Search for the cell housing the specified text and yield its (x, y) center coordinate. 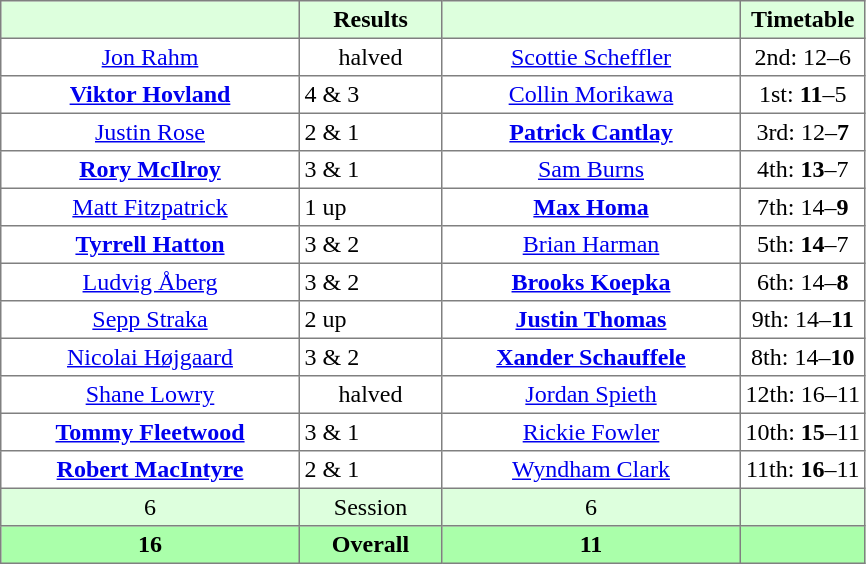
Results (370, 20)
Jordan Spieth (591, 395)
Xander Schauffele (591, 357)
Session (370, 507)
Justin Thomas (591, 320)
Brian Harman (591, 245)
4th: 13–7 (802, 170)
10th: 15–11 (802, 432)
Tommy Fleetwood (150, 432)
Rory McIlroy (150, 170)
Jon Rahm (150, 57)
8th: 14–10 (802, 357)
7th: 14–9 (802, 207)
Viktor Hovland (150, 95)
Patrick Cantlay (591, 132)
Wyndham Clark (591, 470)
Robert MacIntyre (150, 470)
3rd: 12–7 (802, 132)
2 up (370, 320)
Tyrrell Hatton (150, 245)
Collin Morikawa (591, 95)
Matt Fitzpatrick (150, 207)
Max Homa (591, 207)
Sepp Straka (150, 320)
Nicolai Højgaard (150, 357)
Rickie Fowler (591, 432)
1st: 11–5 (802, 95)
11 (591, 545)
Ludvig Åberg (150, 282)
4 & 3 (370, 95)
Brooks Koepka (591, 282)
6th: 14–8 (802, 282)
Scottie Scheffler (591, 57)
Timetable (802, 20)
Justin Rose (150, 132)
16 (150, 545)
Overall (370, 545)
1 up (370, 207)
5th: 14–7 (802, 245)
2nd: 12–6 (802, 57)
9th: 14–11 (802, 320)
12th: 16–11 (802, 395)
Sam Burns (591, 170)
Shane Lowry (150, 395)
11th: 16–11 (802, 470)
